Determine the (X, Y) coordinate at the center of the cell enclosing the given text.  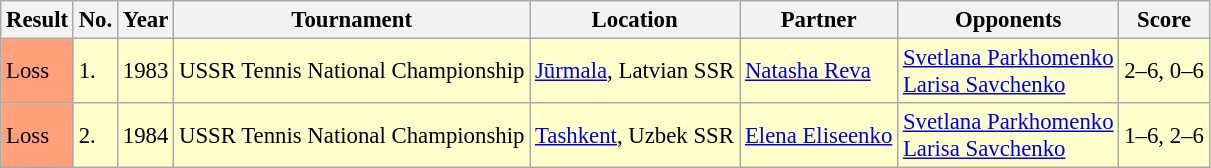
Result (38, 20)
Natasha Reva (819, 72)
No. (95, 20)
Year (145, 20)
Tashkent, Uzbek SSR (635, 136)
1–6, 2–6 (1164, 136)
Score (1164, 20)
Jūrmala, Latvian SSR (635, 72)
2. (95, 136)
1. (95, 72)
Elena Eliseenko (819, 136)
Tournament (352, 20)
1983 (145, 72)
Partner (819, 20)
1984 (145, 136)
Location (635, 20)
Opponents (1008, 20)
2–6, 0–6 (1164, 72)
